From the cell containing the given text, extract its center point as (x, y) coordinate. 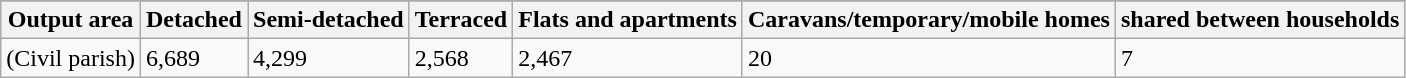
Terraced (460, 20)
7 (1260, 58)
Caravans/temporary/mobile homes (928, 20)
2,467 (628, 58)
Output area (71, 20)
20 (928, 58)
6,689 (194, 58)
Semi-detached (329, 20)
Detached (194, 20)
Flats and apartments (628, 20)
(Civil parish) (71, 58)
4,299 (329, 58)
2,568 (460, 58)
shared between households (1260, 20)
